Return (X, Y) of the center of cell containing provided text 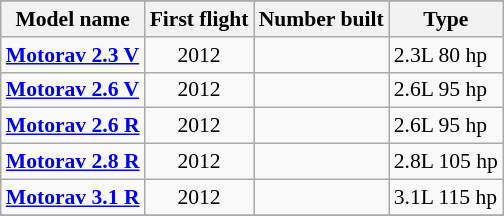
Number built (322, 19)
Type (446, 19)
Model name (73, 19)
Motorav 3.1 R (73, 197)
2.3L 80 hp (446, 55)
Motorav 2.3 V (73, 55)
2.8L 105 hp (446, 162)
Motorav 2.6 R (73, 126)
Motorav 2.6 V (73, 90)
3.1L 115 hp (446, 197)
First flight (200, 19)
Motorav 2.8 R (73, 162)
